Return [x, y] of the center of cell containing provided text 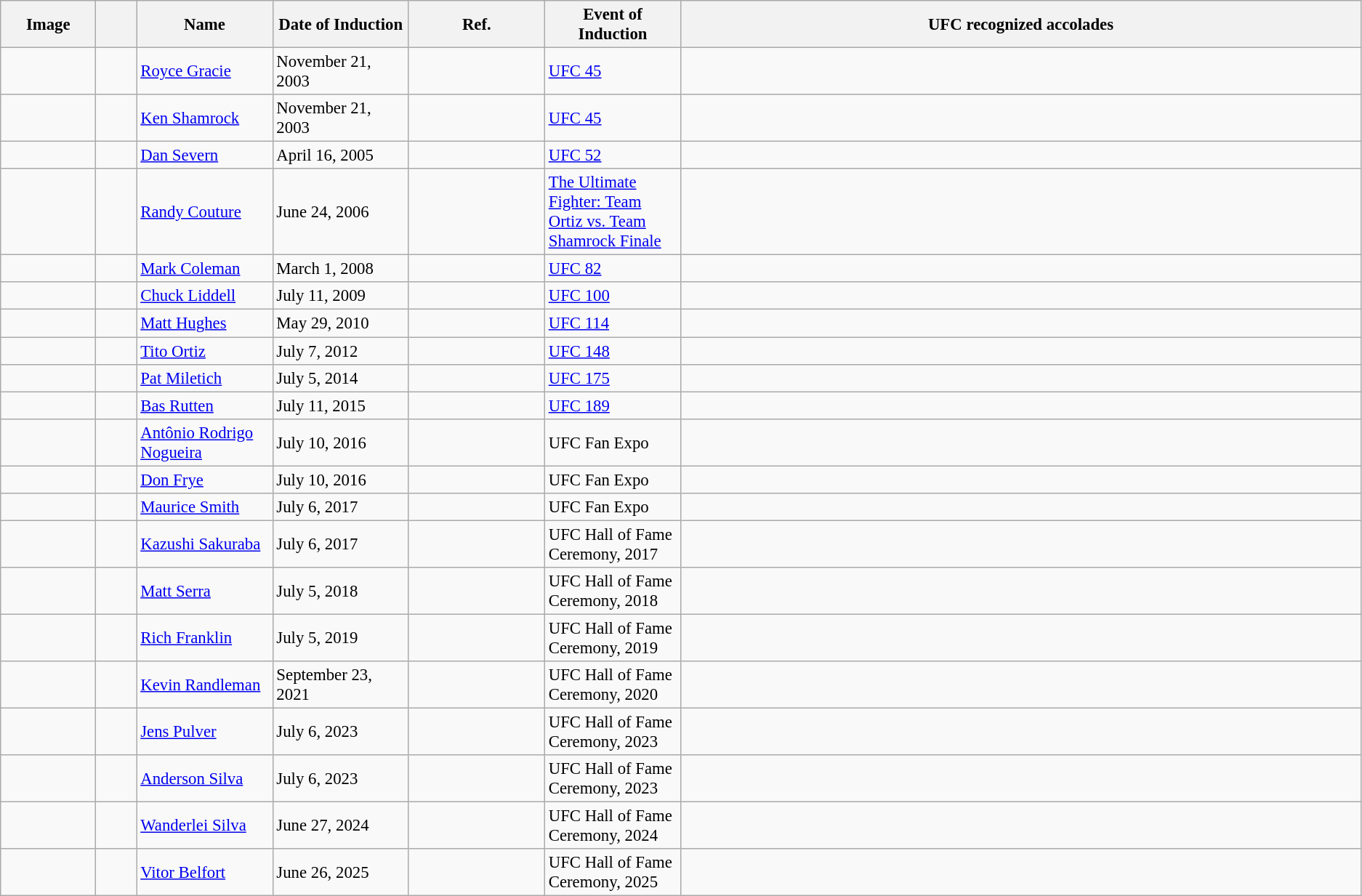
UFC recognized accolades [1021, 25]
UFC 189 [612, 405]
June 24, 2006 [340, 212]
UFC 148 [612, 351]
May 29, 2010 [340, 323]
Kevin Randleman [205, 685]
Pat Miletich [205, 378]
September 23, 2021 [340, 685]
Ref. [477, 25]
Matt Hughes [205, 323]
Mark Coleman [205, 269]
June 27, 2024 [340, 826]
Kazushi Sakuraba [205, 544]
Matt Serra [205, 592]
June 26, 2025 [340, 872]
Dan Severn [205, 156]
Don Frye [205, 480]
UFC 114 [612, 323]
July 5, 2014 [340, 378]
UFC 100 [612, 296]
The Ultimate Fighter: Team Ortiz vs. Team Shamrock Finale [612, 212]
Name [205, 25]
UFC Hall of Fame Ceremony, 2019 [612, 638]
Vitor Belfort [205, 872]
Randy Couture [205, 212]
Date of Induction [340, 25]
UFC Hall of Fame Ceremony, 2018 [612, 592]
UFC 82 [612, 269]
July 5, 2019 [340, 638]
UFC Hall of Fame Ceremony, 2017 [612, 544]
July 5, 2018 [340, 592]
UFC 52 [612, 156]
Image [48, 25]
UFC Hall of Fame Ceremony, 2025 [612, 872]
July 11, 2009 [340, 296]
Wanderlei Silva [205, 826]
March 1, 2008 [340, 269]
Tito Ortiz [205, 351]
Ken Shamrock [205, 118]
Anderson Silva [205, 779]
Rich Franklin [205, 638]
Bas Rutten [205, 405]
July 11, 2015 [340, 405]
UFC Hall of Fame Ceremony, 2024 [612, 826]
Chuck Liddell [205, 296]
UFC Hall of Fame Ceremony, 2020 [612, 685]
April 16, 2005 [340, 156]
Event of Induction [612, 25]
Antônio Rodrigo Nogueira [205, 442]
Royce Gracie [205, 71]
Maurice Smith [205, 507]
July 7, 2012 [340, 351]
UFC 175 [612, 378]
Jens Pulver [205, 732]
